Determine the [X, Y] coordinate at the center of the cell enclosing the given text.  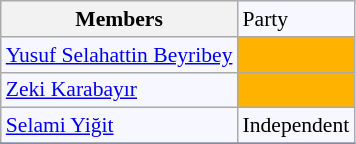
Members [120, 19]
Independent [296, 126]
Yusuf Selahattin Beyribey [120, 55]
Party [296, 19]
Selami Yiğit [120, 126]
Zeki Karabayır [120, 90]
